Return the [X, Y] coordinate for the center point of the cell that contains the specified text.  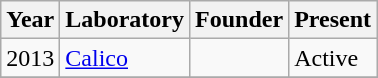
Year [30, 20]
Active [333, 58]
Founder [240, 20]
Present [333, 20]
2013 [30, 58]
Laboratory [125, 20]
Calico [125, 58]
